Capture the cell that displays the provided text and extract its [X, Y] central coordinate. 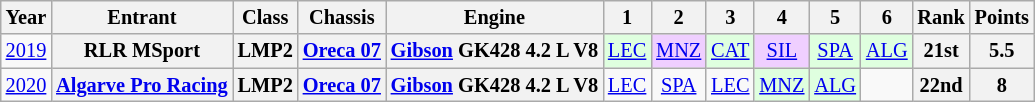
2019 [26, 51]
SIL [782, 51]
21st [942, 51]
8 [1002, 85]
Year [26, 17]
Engine [494, 17]
3 [730, 17]
Chassis [342, 17]
5.5 [1002, 51]
2020 [26, 85]
Rank [942, 17]
1 [627, 17]
RLR MSport [142, 51]
Algarve Pro Racing [142, 85]
Class [266, 17]
4 [782, 17]
2 [678, 17]
Points [1002, 17]
22nd [942, 85]
Entrant [142, 17]
6 [887, 17]
5 [835, 17]
CAT [730, 51]
